Extract the [X, Y] coordinate from the center of the cell holding the provided text.  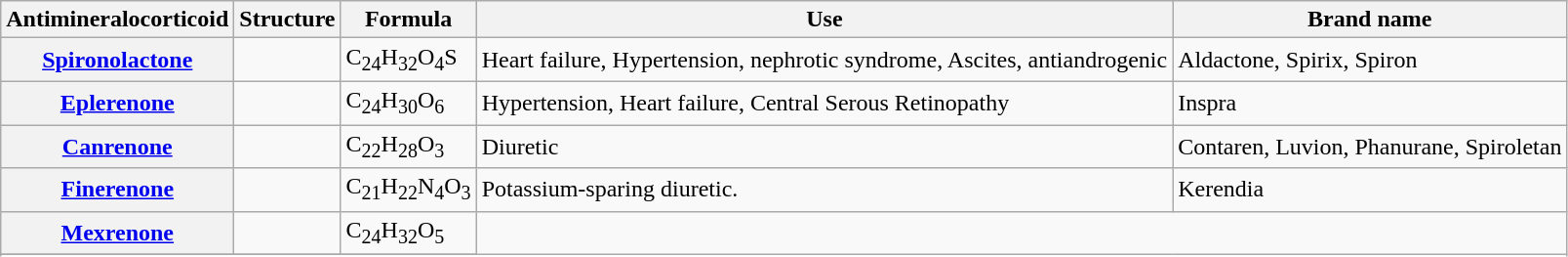
Spironolactone [117, 60]
Aldactone, Spirix, Spiron [1370, 60]
Mexrenone [117, 233]
C24H32O5 [408, 233]
Kerendia [1370, 190]
Use [824, 20]
Eplerenone [117, 103]
Inspra [1370, 103]
Antimineralocorticoid [117, 20]
Canrenone [117, 147]
Diuretic [824, 147]
Finerenone [117, 190]
Potassium-sparing diuretic. [824, 190]
C24H32O4S [408, 60]
C21H22N4O3 [408, 190]
Brand name [1370, 20]
Formula [408, 20]
C24H30O6 [408, 103]
Structure [287, 20]
Hypertension, Heart failure, Central Serous Retinopathy [824, 103]
Contaren, Luvion, Phanurane, Spiroletan [1370, 147]
Heart failure, Hypertension, nephrotic syndrome, Ascites, antiandrogenic [824, 60]
C22H28O3 [408, 147]
